Capture the cell that displays the provided text and extract its [x, y] central coordinate. 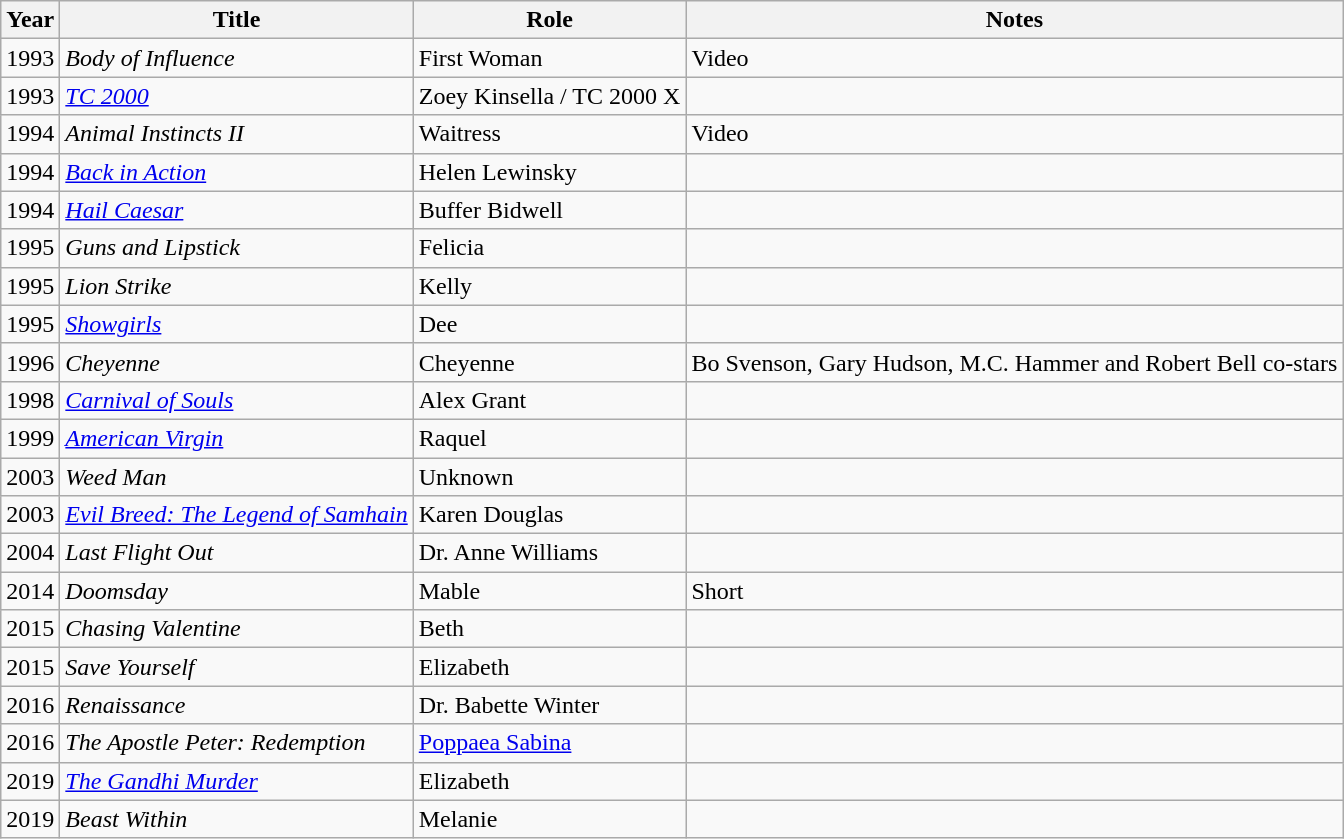
Felicia [550, 248]
Notes [1014, 20]
Back in Action [236, 172]
Body of Influence [236, 58]
First Woman [550, 58]
Kelly [550, 286]
2004 [30, 553]
Dee [550, 324]
Weed Man [236, 477]
1998 [30, 400]
Raquel [550, 438]
Showgirls [236, 324]
Carnival of Souls [236, 400]
Year [30, 20]
2014 [30, 591]
1999 [30, 438]
Mable [550, 591]
The Gandhi Murder [236, 781]
1996 [30, 362]
Doomsday [236, 591]
Melanie [550, 819]
Waitress [550, 134]
Karen Douglas [550, 515]
Guns and Lipstick [236, 248]
Role [550, 20]
Alex Grant [550, 400]
Beth [550, 629]
Chasing Valentine [236, 629]
Zoey Kinsella / TC 2000 X [550, 96]
Last Flight Out [236, 553]
The Apostle Peter: Redemption [236, 743]
Title [236, 20]
Evil Breed: The Legend of Samhain [236, 515]
Short [1014, 591]
Buffer Bidwell [550, 210]
Unknown [550, 477]
Hail Caesar [236, 210]
Lion Strike [236, 286]
Beast Within [236, 819]
Save Yourself [236, 667]
Bo Svenson, Gary Hudson, M.C. Hammer and Robert Bell co-stars [1014, 362]
Dr. Babette Winter [550, 705]
Animal Instincts II [236, 134]
TC 2000 [236, 96]
Poppaea Sabina [550, 743]
Helen Lewinsky [550, 172]
Renaissance [236, 705]
American Virgin [236, 438]
Dr. Anne Williams [550, 553]
